For the text-containing cell, return its midpoint in [x, y] coordinate format. 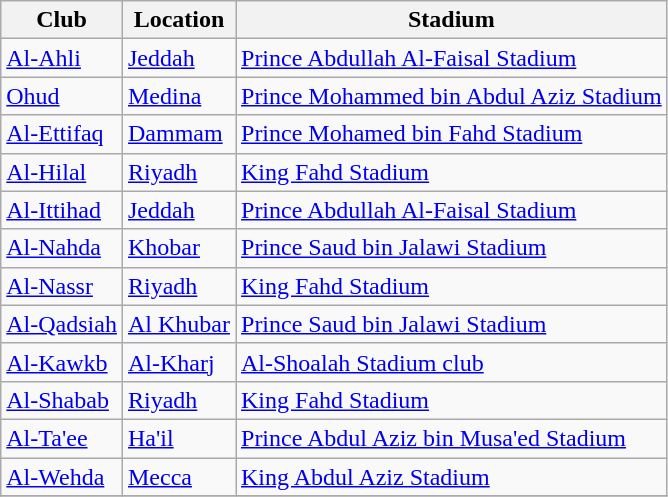
Al-Ahli [62, 58]
Al-Kawkb [62, 362]
Al Khubar [178, 324]
Khobar [178, 248]
Al-Ta'ee [62, 438]
Dammam [178, 134]
King Abdul Aziz Stadium [452, 477]
Al-Ettifaq [62, 134]
Prince Mohammed bin Abdul Aziz Stadium [452, 96]
Al-Wehda [62, 477]
Al-Kharj [178, 362]
Al-Shoalah Stadium club [452, 362]
Al-Nahda [62, 248]
Ha'il [178, 438]
Ohud [62, 96]
Mecca [178, 477]
Stadium [452, 20]
Prince Mohamed bin Fahd Stadium [452, 134]
Al-Shabab [62, 400]
Al-Ittihad [62, 210]
Prince Abdul Aziz bin Musa'ed Stadium [452, 438]
Al-Hilal [62, 172]
Al-Nassr [62, 286]
Location [178, 20]
Club [62, 20]
Al-Qadsiah [62, 324]
Medina [178, 96]
